Locate the cell with the specified text and output its (x, y) center coordinate. 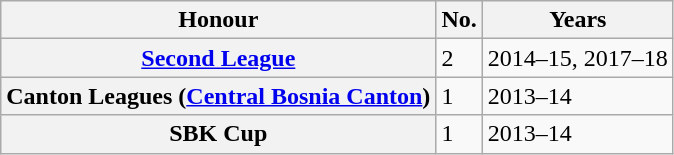
SBK Cup (218, 134)
No. (459, 20)
2014–15, 2017–18 (578, 58)
Second League (218, 58)
Honour (218, 20)
2 (459, 58)
Canton Leagues (Central Bosnia Canton) (218, 96)
Years (578, 20)
